Return [X, Y] of the center of cell containing provided text 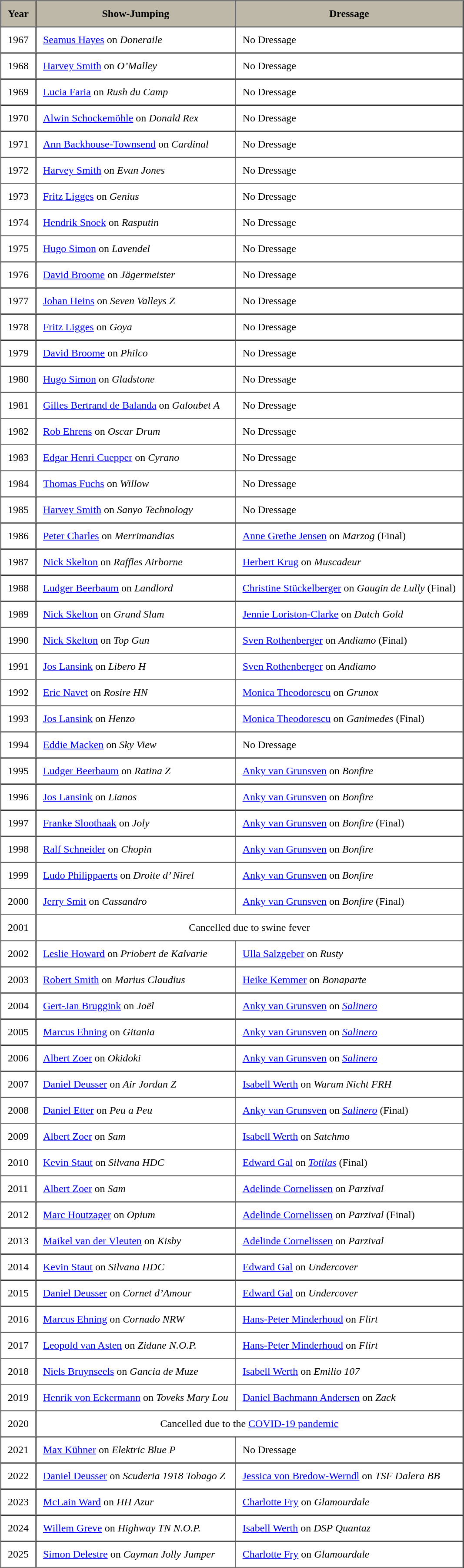
2008 [18, 1111]
Marcus Ehning on Gitania [136, 1032]
2018 [18, 1372]
Johan Heins on Seven Valleys Z [136, 301]
2013 [18, 1241]
2022 [18, 1476]
Harvey Smith on O’Malley [136, 66]
1996 [18, 797]
2020 [18, 1424]
2009 [18, 1137]
2010 [18, 1163]
1974 [18, 223]
1967 [18, 40]
Anky van Grunsven on Salinero (Final) [349, 1111]
1990 [18, 641]
2025 [18, 1555]
Isabell Werth on DSP Quantaz [349, 1528]
2016 [18, 1320]
1968 [18, 66]
Dressage [349, 14]
Ludger Beerbaum on Landlord [136, 588]
1971 [18, 144]
Daniel Etter on Peu a Peu [136, 1111]
1993 [18, 719]
1983 [18, 458]
Nick Skelton on Raffles Airborne [136, 562]
1994 [18, 745]
Peter Charles on Merrimandias [136, 536]
1999 [18, 876]
2017 [18, 1346]
Gert-Jan Bruggink on Joël [136, 1006]
Harvey Smith on Sanyo Technology [136, 510]
2023 [18, 1502]
Ulla Salzgeber on Rusty [349, 954]
Niels Bruynseels on Gancia de Muze [136, 1372]
Adelinde Cornelissen on Parzival (Final) [349, 1215]
David Broome on Jägermeister [136, 275]
2015 [18, 1293]
Willem Greve on Highway TN N.O.P. [136, 1528]
Leslie Howard on Priobert de Kalvarie [136, 954]
Christine Stückelberger on Gaugin de Lully (Final) [349, 588]
Isabell Werth on Satchmo [349, 1137]
2003 [18, 980]
Albert Zoer on Okidoki [136, 1058]
1980 [18, 379]
2001 [18, 928]
Ralf Schneider on Chopin [136, 849]
Daniel Bachmann Andersen on Zack [349, 1398]
1982 [18, 432]
2019 [18, 1398]
Henrik von Eckermann on Toveks Mary Lou [136, 1398]
David Broome on Philco [136, 353]
Ludger Beerbaum on Ratina Z [136, 771]
Monica Theodorescu on Ganimedes (Final) [349, 719]
1973 [18, 197]
Nick Skelton on Grand Slam [136, 614]
1995 [18, 771]
Seamus Hayes on Doneraile [136, 40]
Ludo Philippaerts on Droite d’ Nirel [136, 876]
Simon Delestre on Cayman Jolly Jumper [136, 1555]
Ann Backhouse-Townsend on Cardinal [136, 144]
1975 [18, 249]
1989 [18, 614]
Franke Sloothaak on Joly [136, 823]
Jennie Loriston-Clarke on Dutch Gold [349, 614]
Leopold van Asten on Zidane N.O.P. [136, 1346]
Robert Smith on Marius Claudius [136, 980]
Sven Rothenberger on Andiamo [349, 667]
1970 [18, 118]
Monica Theodorescu on Grunox [349, 693]
McLain Ward on HH Azur [136, 1502]
2004 [18, 1006]
1972 [18, 171]
Max Kühner on Elektric Blue P [136, 1450]
1985 [18, 510]
1981 [18, 406]
1988 [18, 588]
Hugo Simon on Gladstone [136, 379]
2011 [18, 1189]
2006 [18, 1058]
Show-Jumping [136, 14]
2002 [18, 954]
Nick Skelton on Top Gun [136, 641]
Rob Ehrens on Oscar Drum [136, 432]
Isabell Werth on Emilio 107 [349, 1372]
Lucia Faria on Rush du Camp [136, 92]
Daniel Deusser on Cornet d’Amour [136, 1293]
Fritz Ligges on Genius [136, 197]
Year [18, 14]
1976 [18, 275]
Harvey Smith on Evan Jones [136, 171]
2014 [18, 1267]
Eddie Macken on Sky View [136, 745]
Daniel Deusser on Scuderia 1918 Tobago Z [136, 1476]
2000 [18, 902]
Hugo Simon on Lavendel [136, 249]
Heike Kemmer on Bonaparte [349, 980]
Fritz Ligges on Goya [136, 327]
1984 [18, 484]
1977 [18, 301]
Thomas Fuchs on Willow [136, 484]
Eric Navet on Rosire HN [136, 693]
Anne Grethe Jensen on Marzog (Final) [349, 536]
Edward Gal on Totilas (Final) [349, 1163]
Jessica von Bredow-Werndl on TSF Dalera BB [349, 1476]
Marcus Ehning on Cornado NRW [136, 1320]
Jos Lansink on Lianos [136, 797]
1997 [18, 823]
2021 [18, 1450]
Jerry Smit on Cassandro [136, 902]
Alwin Schockemöhle on Donald Rex [136, 118]
1991 [18, 667]
Cancelled due to swine fever [249, 928]
2012 [18, 1215]
Sven Rothenberger on Andiamo (Final) [349, 641]
1969 [18, 92]
1978 [18, 327]
Isabell Werth on Warum Nicht FRH [349, 1085]
Marc Houtzager on Opium [136, 1215]
Jos Lansink on Henzo [136, 719]
Jos Lansink on Libero H [136, 667]
1992 [18, 693]
Edgar Henri Cuepper on Cyrano [136, 458]
2005 [18, 1032]
1986 [18, 536]
1979 [18, 353]
Cancelled due to the COVID-19 pandemic [249, 1424]
Daniel Deusser on Air Jordan Z [136, 1085]
Gilles Bertrand de Balanda on Galoubet A [136, 406]
Maikel van der Vleuten on Kisby [136, 1241]
1987 [18, 562]
2007 [18, 1085]
2024 [18, 1528]
Hendrik Snoek on Rasputin [136, 223]
Herbert Krug on Muscadeur [349, 562]
1998 [18, 849]
